Pinpoint the cell where the given text exists, returning its (x, y) midpoint coordinate. 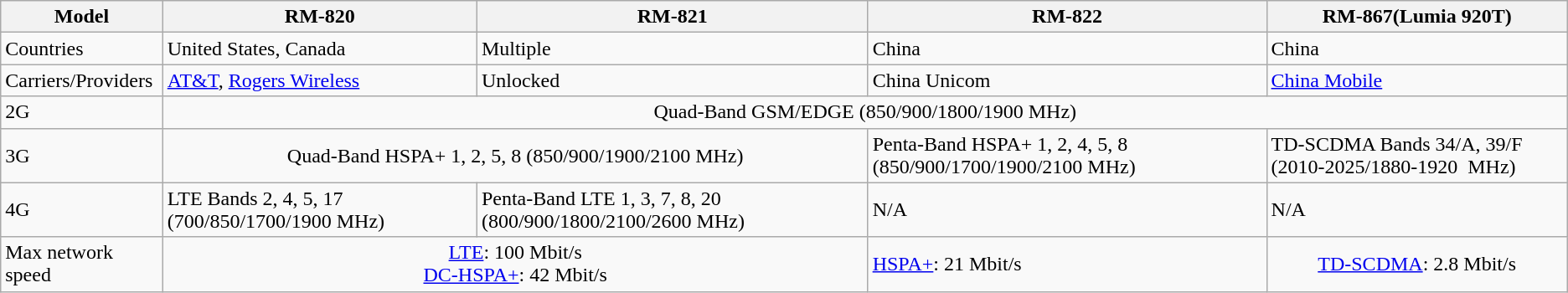
RM-821 (672, 17)
LTE Bands 2, 4, 5, 17 (700/850/1700/1900 MHz) (320, 209)
United States, Canada (320, 49)
China Unicom (1067, 80)
RM-822 (1067, 17)
RM-867(Lumia 920T) (1417, 17)
2G (82, 112)
Quad-Band GSM/EDGE (850/900/1800/1900 MHz) (864, 112)
HSPA+: 21 Mbit/s (1067, 265)
Unlocked (672, 80)
LTE: 100 Mbit/sDC-HSPA+: 42 Mbit/s (515, 265)
3G (82, 156)
TD-SCDMA Bands 34/A, 39/F (2010-2025/1880-1920 MHz) (1417, 156)
Multiple (672, 49)
Max network speed (82, 265)
4G (82, 209)
China Mobile (1417, 80)
Penta-Band LTE 1, 3, 7, 8, 20 (800/900/1800/2100/2600 MHz) (672, 209)
Model (82, 17)
AT&T, Rogers Wireless (320, 80)
Penta-Band HSPA+ 1, 2, 4, 5, 8 (850/900/1700/1900/2100 MHz) (1067, 156)
Carriers/Providers (82, 80)
TD-SCDMA: 2.8 Mbit/s (1417, 265)
Countries (82, 49)
RM-820 (320, 17)
Quad-Band HSPA+ 1, 2, 5, 8 (850/900/1900/2100 MHz) (515, 156)
